Scan for the cell matching the given text and deliver its [X, Y] coordinate at center. 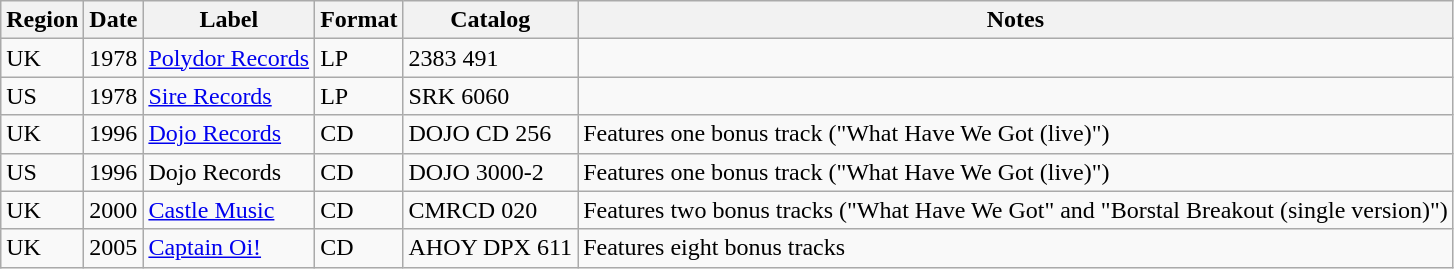
DOJO 3000-2 [490, 172]
Castle Music [229, 210]
Label [229, 20]
Catalog [490, 20]
Sire Records [229, 96]
CMRCD 020 [490, 210]
Captain Oi! [229, 248]
Notes [1016, 20]
Date [114, 20]
SRK 6060 [490, 96]
Region [42, 20]
DOJO CD 256 [490, 134]
Features eight bonus tracks [1016, 248]
Polydor Records [229, 58]
Features two bonus tracks ("What Have We Got" and "Borstal Breakout (single version)") [1016, 210]
2000 [114, 210]
AHOY DPX 611 [490, 248]
2005 [114, 248]
Format [359, 20]
2383 491 [490, 58]
